From the cell containing the given text, extract its center point as (X, Y) coordinate. 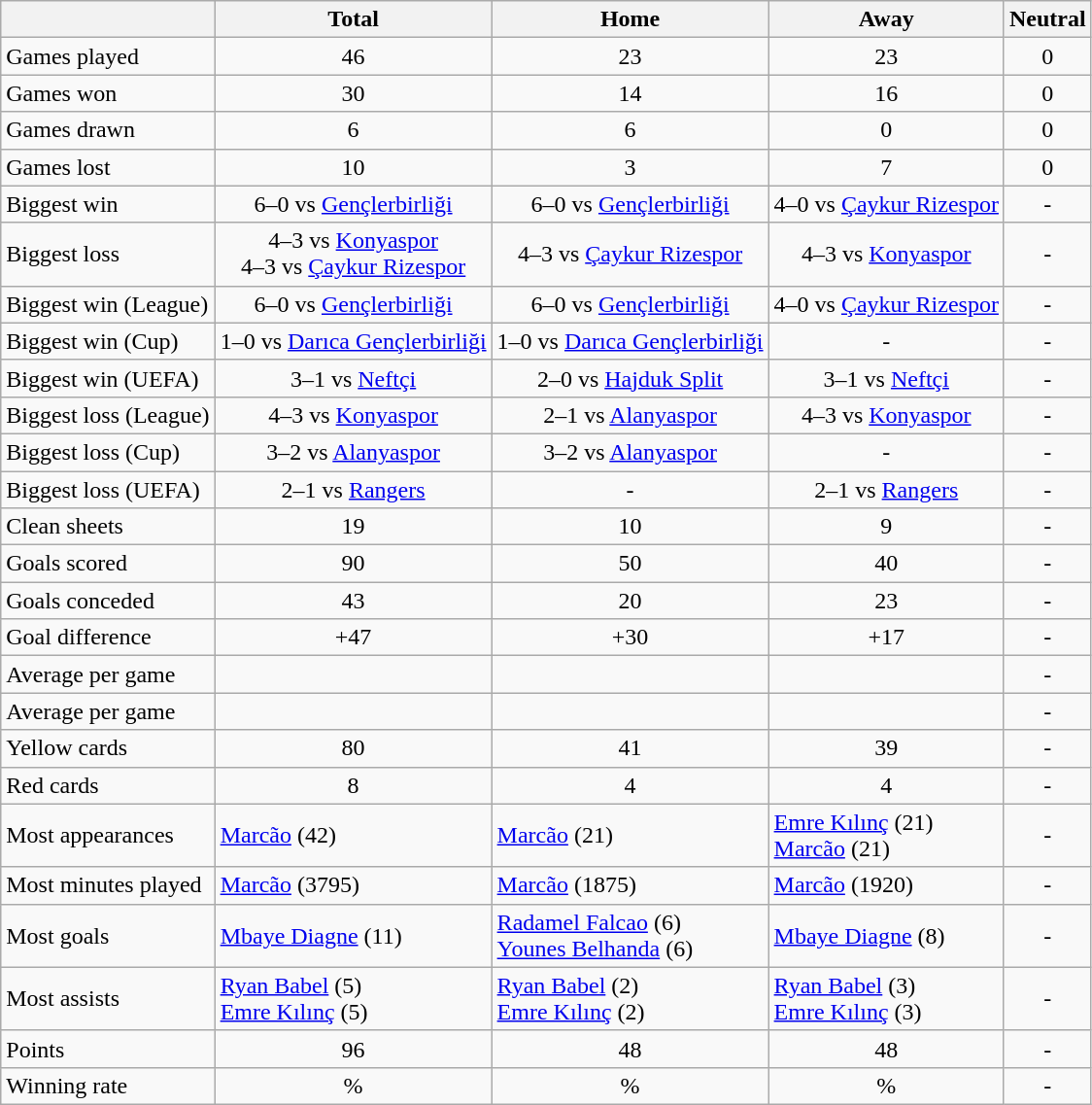
8 (354, 785)
Biggest loss (League) (108, 415)
20 (630, 601)
Emre Kılınç (21) Marcão (21) (886, 836)
Games lost (108, 167)
Biggest win (108, 204)
Goals scored (108, 564)
Games drawn (108, 130)
39 (886, 748)
43 (354, 601)
2–1 vs Alanyaspor (630, 415)
4–3 vs Konyaspor 4–3 vs Çaykur Rizespor (354, 255)
Most assists (108, 999)
Biggest win (UEFA) (108, 378)
9 (886, 527)
Most appearances (108, 836)
Clean sheets (108, 527)
4–3 vs Çaykur Rizespor (630, 255)
Biggest loss (Cup) (108, 452)
Biggest loss (UEFA) (108, 489)
Games played (108, 56)
30 (354, 93)
Away (886, 19)
Biggest win (Cup) (108, 341)
Yellow cards (108, 748)
50 (630, 564)
Ryan Babel (5) Emre Kılınç (5) (354, 999)
Ryan Babel (2) Emre Kılınç (2) (630, 999)
40 (886, 564)
Most minutes played (108, 885)
Ryan Babel (3) Emre Kılınç (3) (886, 999)
Goals conceded (108, 601)
Total (354, 19)
41 (630, 748)
Marcão (1920) (886, 885)
Marcão (3795) (354, 885)
+30 (630, 638)
46 (354, 56)
Neutral (1047, 19)
Marcão (1875) (630, 885)
Red cards (108, 785)
Marcão (42) (354, 836)
Home (630, 19)
14 (630, 93)
Goal difference (108, 638)
7 (886, 167)
96 (354, 1049)
Mbaye Diagne (11) (354, 935)
Most goals (108, 935)
Points (108, 1049)
+47 (354, 638)
2–0 vs Hajduk Split (630, 378)
Marcão (21) (630, 836)
90 (354, 564)
3 (630, 167)
Mbaye Diagne (8) (886, 935)
+17 (886, 638)
16 (886, 93)
Biggest loss (108, 255)
Biggest win (League) (108, 304)
19 (354, 527)
Radamel Falcao (6) Younes Belhanda (6) (630, 935)
80 (354, 748)
Winning rate (108, 1086)
Games won (108, 93)
